Return (x, y) of the center of cell containing provided text 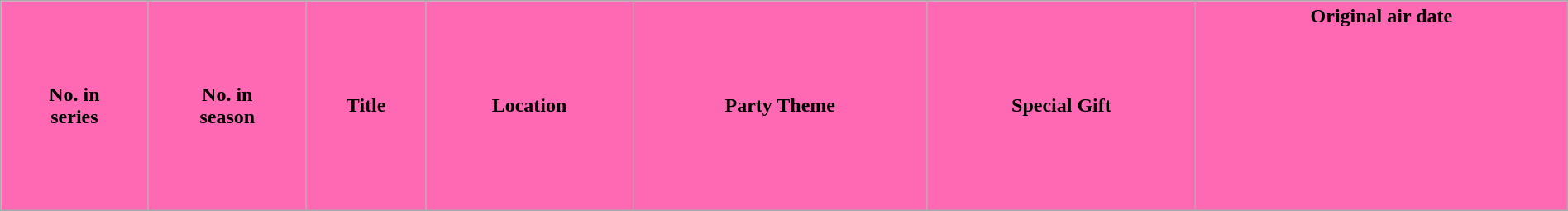
Location (529, 106)
Title (366, 106)
Special Gift (1061, 106)
No. inseason (227, 106)
No. inseries (74, 106)
Original air date (1382, 106)
Party Theme (780, 106)
